Provide the (X, Y) coordinate of the cell's center where the given text is located.  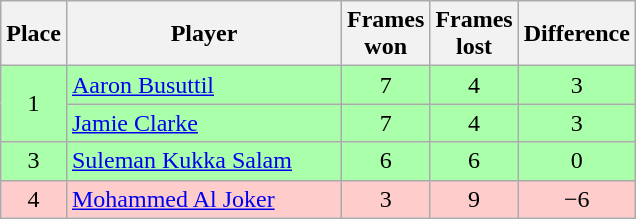
Player (204, 34)
Suleman Kukka Salam (204, 161)
Frames lost (474, 34)
0 (576, 161)
−6 (576, 199)
Frames won (386, 34)
Aaron Busuttil (204, 85)
Difference (576, 34)
Jamie Clarke (204, 123)
1 (34, 104)
Place (34, 34)
Mohammed Al Joker (204, 199)
9 (474, 199)
